Find where the given text appears and provide that cell's center as (x, y) coordinate. 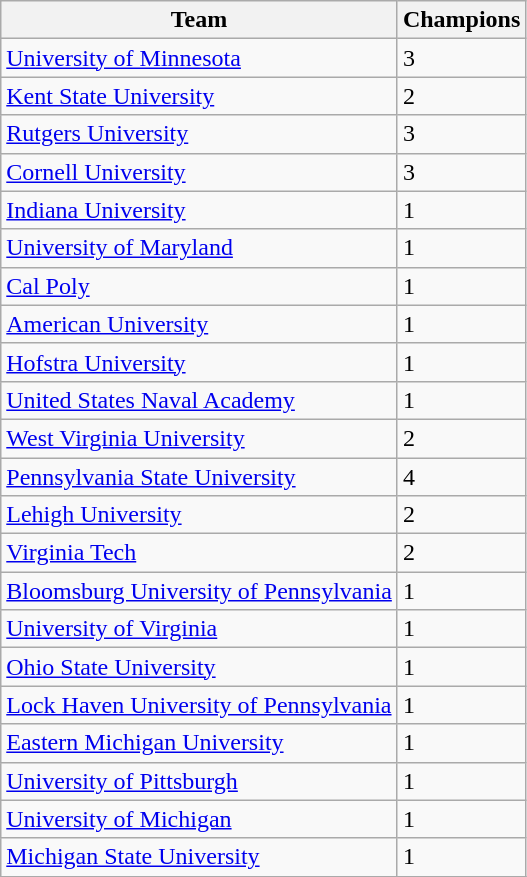
Michigan State University (200, 857)
Cornell University (200, 172)
University of Maryland (200, 248)
Cal Poly (200, 286)
4 (461, 477)
Pennsylvania State University (200, 477)
Bloomsburg University of Pennsylvania (200, 591)
University of Pittsburgh (200, 781)
United States Naval Academy (200, 400)
Ohio State University (200, 667)
Team (200, 20)
Kent State University (200, 96)
Eastern Michigan University (200, 743)
University of Minnesota (200, 58)
Lehigh University (200, 515)
West Virginia University (200, 438)
Champions (461, 20)
Hofstra University (200, 362)
Virginia Tech (200, 553)
American University (200, 324)
University of Virginia (200, 629)
University of Michigan (200, 819)
Indiana University (200, 210)
Rutgers University (200, 134)
Lock Haven University of Pennsylvania (200, 705)
